From the cell containing the given text, extract its center point as [X, Y] coordinate. 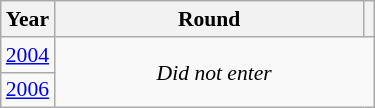
Year [28, 19]
Round [209, 19]
2006 [28, 90]
Did not enter [214, 72]
2004 [28, 55]
